Determine the (X, Y) coordinate at the center of the cell enclosing the given text.  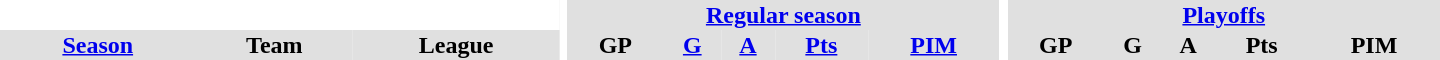
League (456, 45)
Team (274, 45)
Regular season (783, 15)
Season (98, 45)
Playoffs (1224, 15)
